Return (X, Y) of the center of cell containing provided text 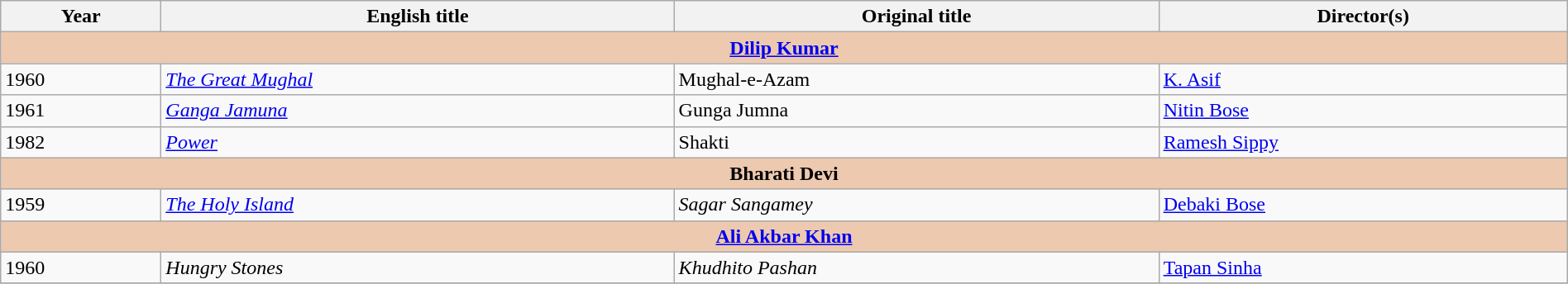
Ali Akbar Khan (784, 236)
Khudhito Pashan (916, 267)
Ramesh Sippy (1363, 142)
Original title (916, 17)
Bharati Devi (784, 173)
The Great Mughal (418, 79)
Ganga Jamuna (418, 111)
Debaki Bose (1363, 205)
Mughal-e-Azam (916, 79)
Tapan Sinha (1363, 267)
K. Asif (1363, 79)
Dilip Kumar (784, 48)
Power (418, 142)
Shakti (916, 142)
English title (418, 17)
1959 (81, 205)
Director(s) (1363, 17)
Sagar Sangamey (916, 205)
The Holy Island (418, 205)
1982 (81, 142)
Gunga Jumna (916, 111)
Hungry Stones (418, 267)
Nitin Bose (1363, 111)
Year (81, 17)
1961 (81, 111)
